Find where the given text appears and provide that cell's center as (x, y) coordinate. 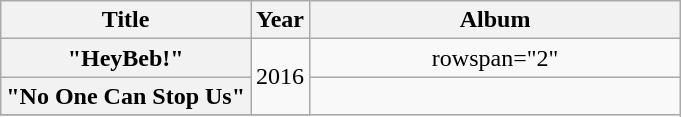
Title (126, 20)
rowspan="2" (496, 58)
Album (496, 20)
Year (280, 20)
"No One Can Stop Us" (126, 96)
"HeyBeb!" (126, 58)
2016 (280, 77)
